Capture the cell that displays the provided text and extract its [X, Y] central coordinate. 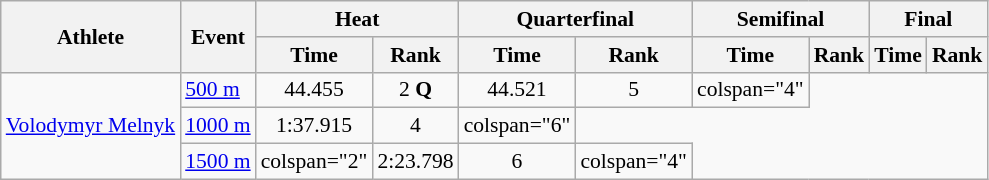
2:23.798 [415, 162]
44.455 [314, 90]
Semifinal [780, 19]
Final [928, 19]
Heat [358, 19]
1500 m [218, 162]
colspan="6" [518, 126]
44.521 [518, 90]
colspan="2" [314, 162]
Event [218, 36]
500 m [218, 90]
2 Q [415, 90]
1000 m [218, 126]
Volodymyr Melnyk [90, 126]
Athlete [90, 36]
1:37.915 [314, 126]
6 [518, 162]
5 [634, 90]
4 [415, 126]
Quarterfinal [576, 19]
